Find where the given text appears and provide that cell's center as (x, y) coordinate. 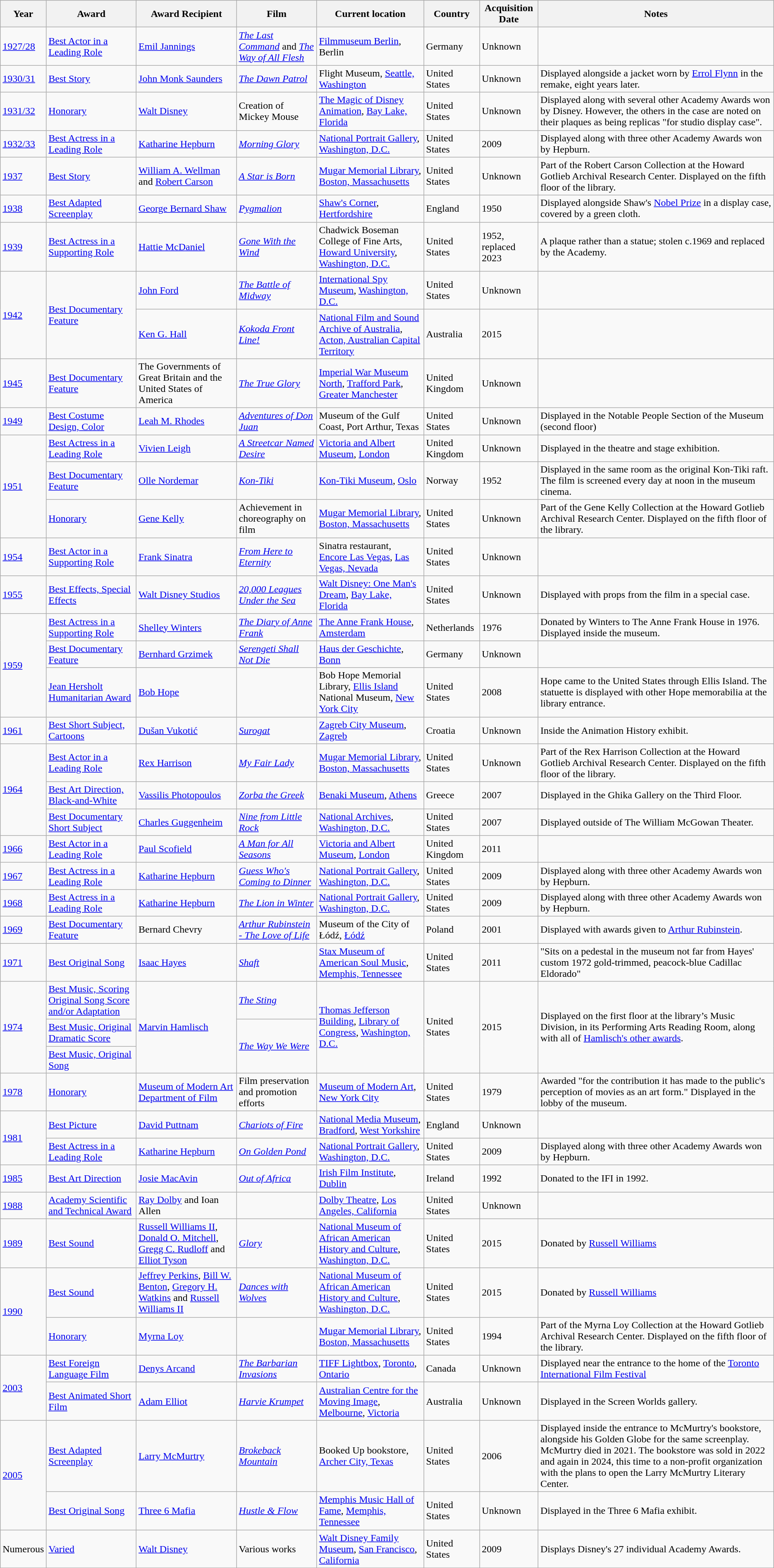
1938 (23, 208)
1992 (509, 1178)
Shaft (277, 962)
Surogat (277, 730)
Walt Disney Family Museum, San Francisco, California (370, 1549)
1964 (23, 790)
Museum of the City of Łódź, Łódź (370, 929)
Canada (451, 1368)
Croatia (451, 730)
Country (451, 14)
Film preservation and promotion efforts (277, 1092)
Part of the Rex Harrison Collection at the Howard Gotlieb Archival Research Center. Displayed on the fifth floor of the library. (656, 763)
Guess Who's Coming to Dinner (277, 876)
1974 (23, 1027)
Jeffrey Perkins, Bill W. Benton, Gregory H. Watkins and Russell Williams II (187, 1292)
Marvin Hamlisch (187, 1027)
The Sting (277, 1000)
Denys Arcand (187, 1368)
Norway (451, 481)
John Ford (187, 290)
National Film and Sound Archive of Australia, Acton, Australian Capital Territory (370, 334)
Displayed in the same room as the original Kon-Tiki raft. The film is screened every day at noon in the museum cinema. (656, 481)
Myrna Loy (187, 1336)
Adam Elliot (187, 1401)
Benaki Museum, Athens (370, 795)
Current location (370, 14)
2008 (509, 692)
2006 (509, 1456)
Frank Sinatra (187, 557)
Chadwick Boseman College of Fine Arts, Howard University, Washington, D.C. (370, 246)
Three 6 Mafia (187, 1511)
1971 (23, 962)
Best Effects, Special Effects (91, 595)
Josie MacAvin (187, 1178)
William A. Wellman and Robert Carson (187, 176)
1950 (509, 208)
The Barbarian Invasions (277, 1368)
John Monk Saunders (187, 79)
1967 (23, 876)
1989 (23, 1243)
Bernard Chevry (187, 929)
"Sits on a pedestal in the museum not far from Hayes' custom 1972 gold-trimmed, peacock-blue Cadillac Eldorado" (656, 962)
Isaac Hayes (187, 962)
Dolby Theatre, Los Angeles, California (370, 1205)
Best Art Direction, Black-and-White (91, 795)
My Fair Lady (277, 763)
2001 (509, 929)
Chariots of Fire (277, 1124)
A Streetcar Named Desire (277, 448)
Walt Disney Studios (187, 595)
Filmmuseum Berlin, Berlin (370, 46)
Bernhard Grzimek (187, 654)
Donated to the IFI in 1992. (656, 1178)
Best Music, Original Dramatic Score (91, 1033)
Russell Williams II, Donald O. Mitchell, Gregg C. Rudloff and Elliot Tyson (187, 1243)
Displayed alongside Shaw's Nobel Prize in a display case, covered by a green cloth. (656, 208)
Museum of Modern Art, New York City (370, 1092)
Acquisition Date (509, 14)
Zagreb City Museum, Zagreb (370, 730)
Part of the Myrna Loy Collection at the Howard Gotlieb Archival Research Center. Displayed on the fifth floor of the library. (656, 1336)
1990 (23, 1311)
Australian Centre for the Moving Image, Melbourne, Victoria (370, 1401)
1931/32 (23, 111)
Vivien Leigh (187, 448)
Dances with Wolves (277, 1292)
Serengeti Shall Not Die (277, 654)
Memphis Music Hall of Fame, Memphis, Tennessee (370, 1511)
Displayed in the Ghika Gallery on the Third Floor. (656, 795)
National Archives, Washington, D.C. (370, 822)
Academy Scientific and Technical Award (91, 1205)
The Dawn Patrol (277, 79)
Olle Nordemar (187, 481)
Awarded "for the contribution it has made to the public's perception of movies as an art form." Displayed in the lobby of the museum. (656, 1092)
1952 (509, 481)
Award Recipient (187, 14)
Film (277, 14)
Emil Jannings (187, 46)
A Star is Born (277, 176)
Achievement in choreography on film (277, 519)
The Governments of Great Britain and the United States of America (187, 383)
Best Art Direction (91, 1178)
1985 (23, 1178)
1969 (23, 929)
Shaw's Corner, Hertfordshire (370, 208)
Ray Dolby and Ioan Allen (187, 1205)
The Battle of Midway (277, 290)
Gene Kelly (187, 519)
Hustle & Flow (277, 1511)
Bob Hope Memorial Library, Ellis Island National Museum, New York City (370, 692)
Jean Hersholt Humanitarian Award (91, 692)
Pygmalion (277, 208)
Various works (277, 1549)
Displays Disney's 27 individual Academy Awards. (656, 1549)
1978 (23, 1092)
Year (23, 14)
1939 (23, 246)
Rex Harrison (187, 763)
Displayed in the Three 6 Mafia exhibit. (656, 1511)
Creation of Mickey Mouse (277, 111)
1930/31 (23, 79)
Best Foreign Language Film (91, 1368)
Ireland (451, 1178)
Morning Glory (277, 144)
Larry McMurtry (187, 1456)
Walt Disney: One Man's Dream, Bay Lake, Florida (370, 595)
Flight Museum, Seattle, Washington (370, 79)
Museum of the Gulf Coast, Port Arthur, Texas (370, 421)
Varied (91, 1549)
Displayed near the entrance to the home of the Toronto International Film Festival (656, 1368)
20,000 Leagues Under the Sea (277, 595)
A plaque rather than a statue; stolen c.1969 and replaced by the Academy. (656, 246)
Out of Africa (277, 1178)
1942 (23, 315)
1954 (23, 557)
Booked Up bookstore, Archer City, Texas (370, 1456)
Best Costume Design, Color (91, 421)
Arthur Rubinstein - The Love of Life (277, 929)
1945 (23, 383)
Brokeback Mountain (277, 1456)
Thomas Jefferson Building, Library of Congress, Washington, D.C. (370, 1027)
Numerous (23, 1549)
1981 (23, 1138)
1979 (509, 1092)
Paul Scofield (187, 849)
Donated by Winters to The Anne Frank House in 1976. Displayed inside the museum. (656, 628)
David Puttnam (187, 1124)
Stax Museum of American Soul Music, Memphis, Tennessee (370, 962)
Leah M. Rhodes (187, 421)
Best Documentary Short Subject (91, 822)
Gone With the Wind (277, 246)
Ken G. Hall (187, 334)
Displayed outside of The William McGowan Theater. (656, 822)
Kokoda Front Line! (277, 334)
1955 (23, 595)
A Man for All Seasons (277, 849)
Hattie McDaniel (187, 246)
2003 (23, 1387)
Part of the Robert Carson Collection at the Howard Gotlieb Archival Research Center. Displayed on the fifth floor of the library. (656, 176)
Best Short Subject, Cartoons (91, 730)
From Here to Eternity (277, 557)
Sinatra restaurant, Encore Las Vegas, Las Vegas, Nevada (370, 557)
1988 (23, 1205)
The Diary of Anne Frank (277, 628)
Award (91, 14)
Hope came to the United States through Ellis Island. The statuette is displayed with other Hope memorabilia at the library entrance. (656, 692)
Irish Film Institute, Dublin (370, 1178)
1951 (23, 486)
TIFF Lightbox, Toronto, Ontario (370, 1368)
1932/33 (23, 144)
Kon-Tiki (277, 481)
Displayed on the first floor at the library’s Music Division, in its Performing Arts Reading Room, along with all of Hamlisch's other awards. (656, 1027)
Museum of Modern Art Department of Film (187, 1092)
The Last Command and The Way of All Flesh (277, 46)
1968 (23, 903)
Displayed in the Notable People Section of the Museum (second floor) (656, 421)
Netherlands (451, 628)
The Way We Were (277, 1046)
On Golden Pond (277, 1152)
Displayed with awards given to Arthur Rubinstein. (656, 929)
Inside the Animation History exhibit. (656, 730)
Notes (656, 14)
1937 (23, 176)
Zorba the Greek (277, 795)
Poland (451, 929)
Adventures of Don Juan (277, 421)
The Anne Frank House, Amsterdam (370, 628)
Vassilis Photopoulos (187, 795)
1994 (509, 1336)
George Bernard Shaw (187, 208)
1949 (23, 421)
The Lion in Winter (277, 903)
Imperial War Museum North, Trafford Park, Greater Manchester (370, 383)
Nine from Little Rock (277, 822)
Best Actor in a Supporting Role (91, 557)
1959 (23, 666)
Best Music, Original Song (91, 1060)
Displayed in the theatre and stage exhibition. (656, 448)
Haus der Geschichte, Bonn (370, 654)
Charles Guggenheim (187, 822)
Bob Hope (187, 692)
Shelley Winters (187, 628)
Best Animated Short Film (91, 1401)
Best Music, Scoring Original Song Score and/or Adaptation (91, 1000)
National Media Museum, Bradford, West Yorkshire (370, 1124)
1976 (509, 628)
Kon-Tiki Museum, Oslo (370, 481)
2005 (23, 1475)
Harvie Krumpet (277, 1401)
Dušan Vukotić (187, 730)
The True Glory (277, 383)
The Magic of Disney Animation, Bay Lake, Florida (370, 111)
Greece (451, 795)
Best Picture (91, 1124)
Displayed in the Screen Worlds gallery. (656, 1401)
Part of the Gene Kelly Collection at the Howard Gotlieb Archival Research Center. Displayed on the fifth floor of the library. (656, 519)
International Spy Museum, Washington, D.C. (370, 290)
1927/28 (23, 46)
1961 (23, 730)
1952, replaced 2023 (509, 246)
Displayed alongside a jacket worn by Errol Flynn in the remake, eight years later. (656, 79)
1966 (23, 849)
Displayed with props from the film in a special case. (656, 595)
Glory (277, 1243)
